From the cell containing the given text, extract its center point as (x, y) coordinate. 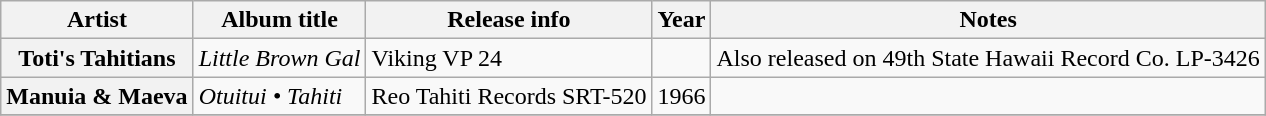
Viking VP 24 (509, 58)
Artist (97, 20)
Year (682, 20)
Reo Tahiti Records SRT-520 (509, 96)
Toti's Tahitians (97, 58)
Manuia & Maeva (97, 96)
Also released on 49th State Hawaii Record Co. LP-3426 (988, 58)
Album title (280, 20)
Otuitui • Tahiti (280, 96)
1966 (682, 96)
Release info (509, 20)
Notes (988, 20)
Little Brown Gal (280, 58)
